Locate the cell with the specified text and output its [X, Y] center coordinate. 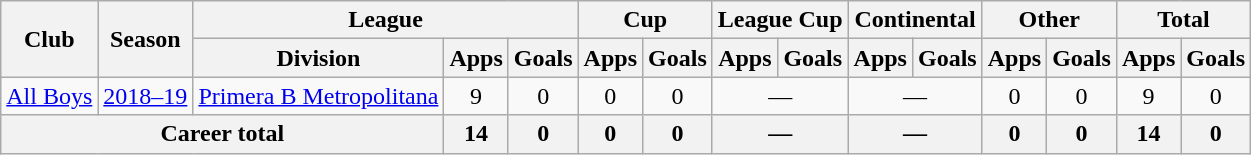
2018–19 [146, 96]
Division [318, 58]
League [386, 20]
Primera B Metropolitana [318, 96]
Career total [222, 134]
Other [1049, 20]
Cup [645, 20]
Total [1183, 20]
Continental [915, 20]
League Cup [780, 20]
All Boys [50, 96]
Season [146, 39]
Club [50, 39]
